Return (x, y) of the center of cell containing provided text 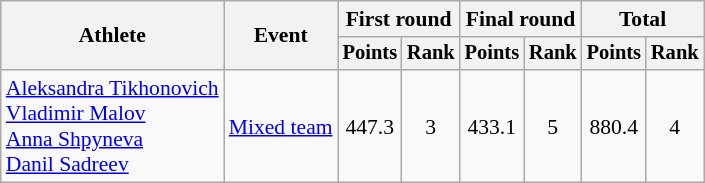
Mixed team (281, 126)
4 (675, 126)
First round (399, 19)
Aleksandra TikhonovichVladimir MalovAnna ShpynevaDanil Sadreev (112, 126)
880.4 (614, 126)
Total (643, 19)
5 (553, 126)
Athlete (112, 36)
Final round (521, 19)
3 (431, 126)
Event (281, 36)
447.3 (370, 126)
433.1 (492, 126)
